Scan for the cell matching the given text and deliver its (X, Y) coordinate at center. 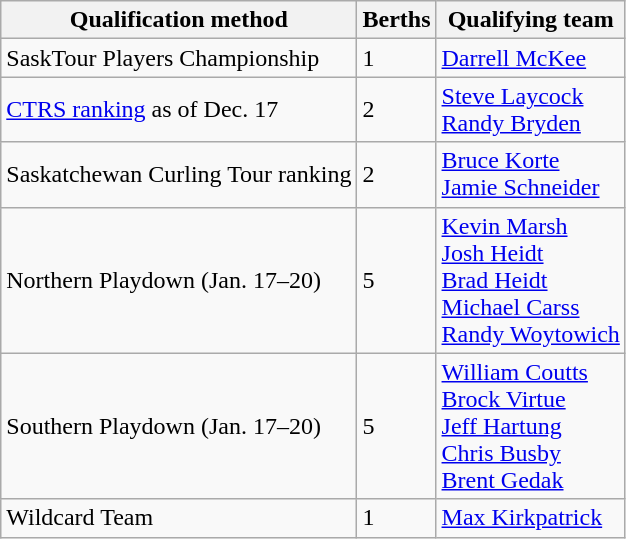
Northern Playdown (Jan. 17–20) (179, 280)
Saskatchewan Curling Tour ranking (179, 174)
Wildcard Team (179, 518)
Qualification method (179, 20)
Southern Playdown (Jan. 17–20) (179, 426)
CTRS ranking as of Dec. 17 (179, 110)
Berths (396, 20)
Darrell McKee (530, 58)
Steve Laycock Randy Bryden (530, 110)
SaskTour Players Championship (179, 58)
Qualifying team (530, 20)
Kevin Marsh Josh Heidt Brad Heidt Michael Carss Randy Woytowich (530, 280)
Max Kirkpatrick (530, 518)
Bruce Korte Jamie Schneider (530, 174)
William Coutts Brock Virtue Jeff Hartung Chris Busby Brent Gedak (530, 426)
